Detect which cell encompasses the target text, then output its (X, Y) center coordinate. 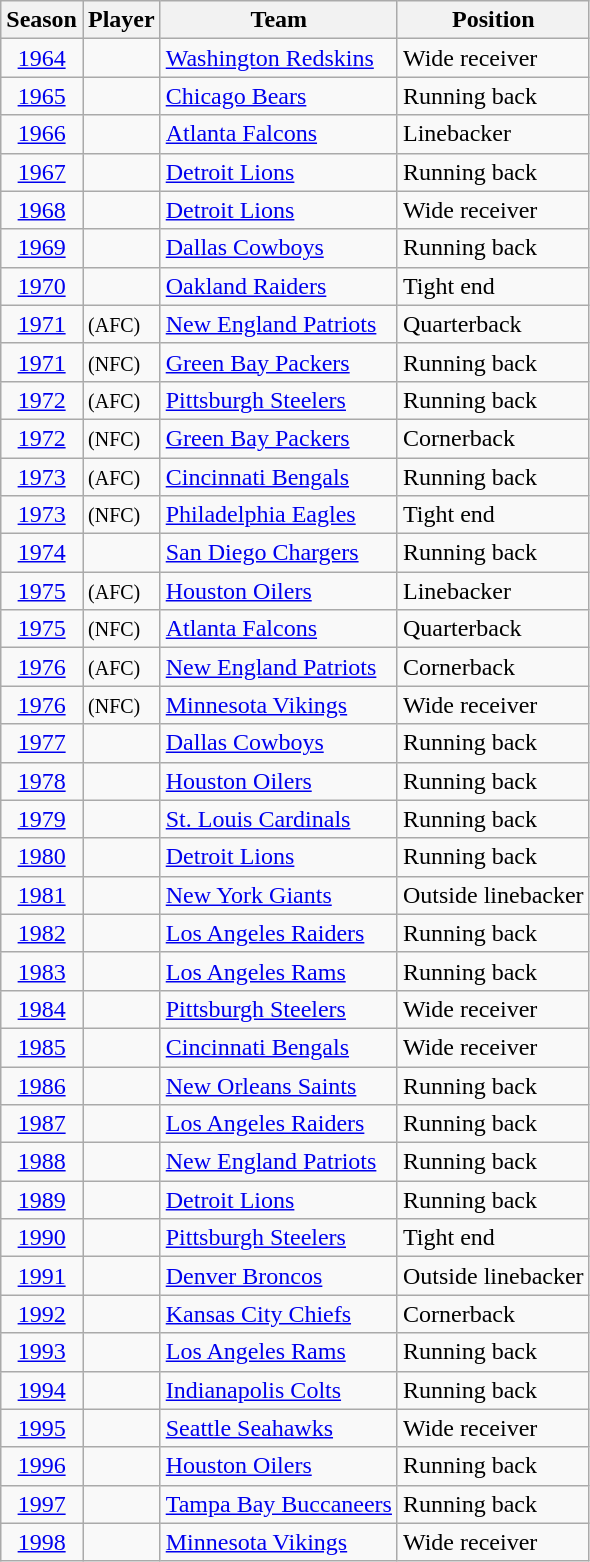
1994 (42, 1390)
1990 (42, 1238)
Washington Redskins (278, 58)
Philadelphia Eagles (278, 515)
Indianapolis Colts (278, 1390)
1970 (42, 286)
Kansas City Chiefs (278, 1314)
San Diego Chargers (278, 553)
Player (121, 20)
1964 (42, 58)
Season (42, 20)
New Orleans Saints (278, 1085)
1985 (42, 1047)
1986 (42, 1085)
1987 (42, 1124)
St. Louis Cardinals (278, 819)
Tampa Bay Buccaneers (278, 1504)
1982 (42, 933)
1983 (42, 971)
Seattle Seahawks (278, 1428)
1981 (42, 895)
1989 (42, 1200)
1997 (42, 1504)
1966 (42, 134)
New York Giants (278, 895)
Oakland Raiders (278, 286)
1974 (42, 553)
Denver Broncos (278, 1276)
1998 (42, 1542)
1968 (42, 210)
1977 (42, 743)
1978 (42, 781)
1993 (42, 1352)
1984 (42, 1009)
Position (493, 20)
1965 (42, 96)
1991 (42, 1276)
1992 (42, 1314)
1988 (42, 1162)
1967 (42, 172)
1969 (42, 248)
1980 (42, 857)
1979 (42, 819)
Team (278, 20)
Chicago Bears (278, 96)
1996 (42, 1466)
1995 (42, 1428)
